Capture the cell that displays the provided text and extract its (x, y) central coordinate. 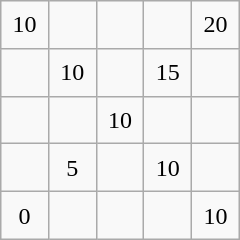
20 (216, 25)
5 (72, 168)
0 (25, 216)
15 (168, 72)
